Capture the cell that displays the provided text and extract its [x, y] central coordinate. 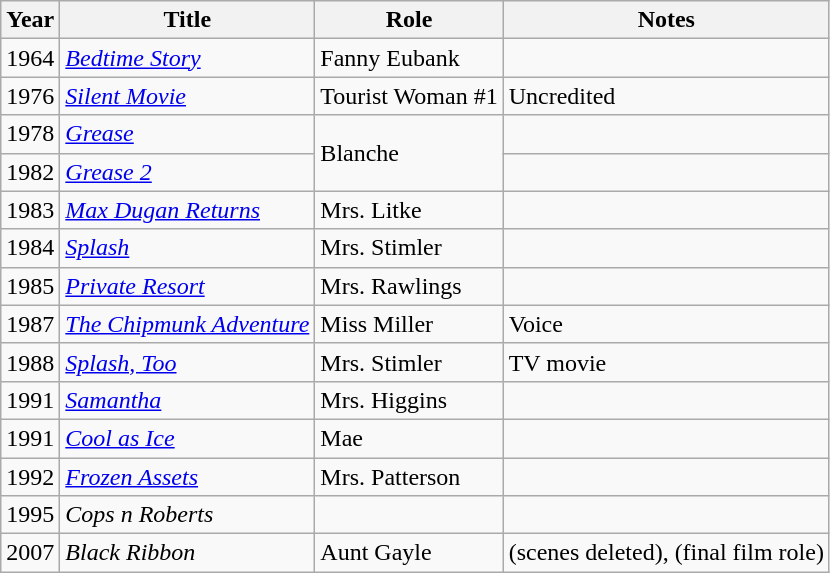
Uncredited [666, 96]
1976 [30, 96]
Cool as Ice [188, 438]
Max Dugan Returns [188, 210]
Grease 2 [188, 172]
Tourist Woman #1 [409, 96]
Mae [409, 438]
Bedtime Story [188, 58]
Role [409, 20]
Silent Movie [188, 96]
Blanche [409, 153]
1985 [30, 286]
Mrs. Higgins [409, 400]
Samantha [188, 400]
Private Resort [188, 286]
TV movie [666, 362]
Grease [188, 134]
1988 [30, 362]
Title [188, 20]
Miss Miller [409, 324]
Black Ribbon [188, 553]
(scenes deleted), (final film role) [666, 553]
Mrs. Litke [409, 210]
Voice [666, 324]
Mrs. Rawlings [409, 286]
Aunt Gayle [409, 553]
1995 [30, 515]
1984 [30, 248]
2007 [30, 553]
1964 [30, 58]
1978 [30, 134]
Fanny Eubank [409, 58]
The Chipmunk Adventure [188, 324]
Year [30, 20]
Splash [188, 248]
1992 [30, 477]
1987 [30, 324]
1982 [30, 172]
Splash, Too [188, 362]
Cops n Roberts [188, 515]
Frozen Assets [188, 477]
Notes [666, 20]
1983 [30, 210]
Mrs. Patterson [409, 477]
